Find where the given text appears and provide that cell's center as (x, y) coordinate. 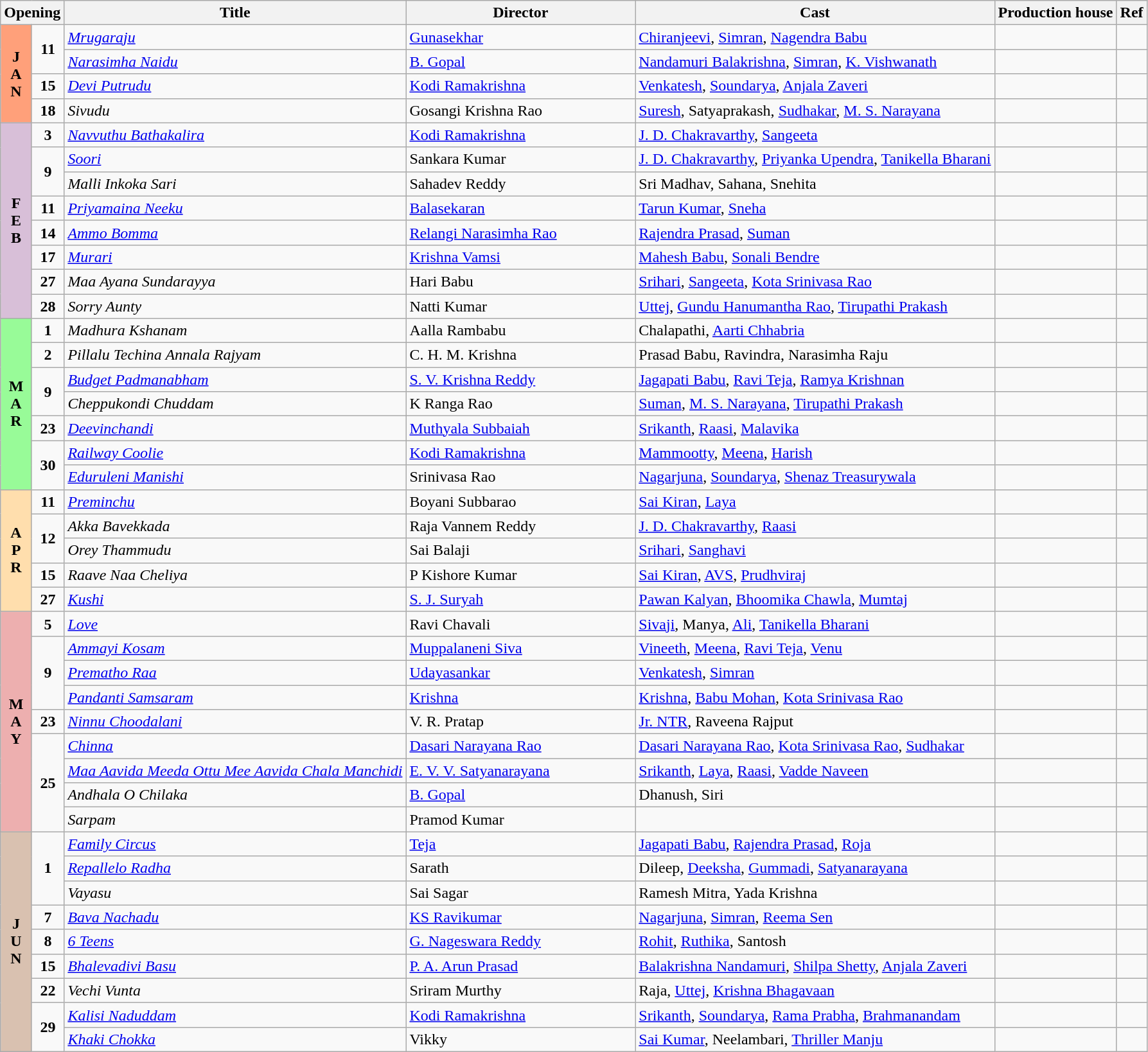
Family Circus (235, 844)
Director (520, 13)
Muppalaneni Siva (520, 648)
Jr. NTR, Raveena Rajput (815, 722)
Krishna Vamsi (520, 257)
Natti Kumar (520, 306)
Malli Inkoka Sari (235, 184)
6 Teens (235, 942)
Bava Nachadu (235, 917)
Cast (815, 13)
Venkatesh, Simran (815, 672)
Navvuthu Bathakalira (235, 135)
Hari Babu (520, 281)
Madhura Kshanam (235, 331)
Ammo Bomma (235, 232)
Chinna (235, 746)
Sri Madhav, Sahana, Snehita (815, 184)
Priyamaina Neeku (235, 208)
FEB (17, 220)
Jagapati Babu, Ravi Teja, Ramya Krishnan (815, 380)
Production house (1055, 13)
J. D. Chakravarthy, Sangeeta (815, 135)
Sorry Aunty (235, 306)
Vechi Vunta (235, 990)
Love (235, 624)
P Kishore Kumar (520, 575)
Pawan Kalyan, Bhoomika Chawla, Mumtaj (815, 599)
Prematho Raa (235, 672)
Sivaji, Manya, Ali, Tanikella Bharani (815, 624)
Uttej, Gundu Hanumantha Rao, Tirupathi Prakash (815, 306)
Title (235, 13)
Sai Sagar (520, 893)
Bhalevadivi Basu (235, 966)
Tarun Kumar, Sneha (815, 208)
Gunasekhar (520, 37)
Srihari, Sanghavi (815, 550)
22 (48, 990)
Akka Bavekkada (235, 526)
Sai Kumar, Neelambari, Thriller Manju (815, 1039)
Kalisi Naduddam (235, 1015)
KS Ravikumar (520, 917)
Relangi Narasimha Rao (520, 232)
Sahadev Reddy (520, 184)
Maa Ayana Sundarayya (235, 281)
Dileep, Deeksha, Gummadi, Satyanarayana (815, 868)
E. V. V. Satyanarayana (520, 771)
8 (48, 942)
Teja (520, 844)
Chalapathi, Aarti Chhabria (815, 331)
Balakrishna Nandamuri, Shilpa Shetty, Anjala Zaveri (815, 966)
G. Nageswara Reddy (520, 942)
J. D. Chakravarthy, Raasi (815, 526)
Krishna, Babu Mohan, Kota Srinivasa Rao (815, 697)
Sarath (520, 868)
30 (48, 465)
Sai Kiran, Laya (815, 502)
Soori (235, 159)
Orey Thammudu (235, 550)
Rajendra Prasad, Suman (815, 232)
Nandamuri Balakrishna, Simran, K. Vishwanath (815, 62)
Dhanush, Siri (815, 795)
Railway Coolie (235, 453)
Sivudu (235, 110)
2 (48, 355)
Sankara Kumar (520, 159)
Ref (1132, 13)
S. J. Suryah (520, 599)
Ravi Chavali (520, 624)
Raja Vannem Reddy (520, 526)
Prasad Babu, Ravindra, Narasimha Raju (815, 355)
Dasari Narayana Rao (520, 746)
Dasari Narayana Rao, Kota Srinivasa Rao, Sudhakar (815, 746)
Mahesh Babu, Sonali Bendre (815, 257)
Sai Kiran, AVS, Prudhviraj (815, 575)
Vayasu (235, 893)
Repallelo Radha (235, 868)
Cheppukondi Chuddam (235, 404)
Murari (235, 257)
5 (48, 624)
Deevinchandi (235, 428)
Sriram Murthy (520, 990)
Opening (32, 13)
Ramesh Mitra, Yada Krishna (815, 893)
Sarpam (235, 820)
7 (48, 917)
Mammootty, Meena, Harish (815, 453)
J. D. Chakravarthy, Priyanka Upendra, Tanikella Bharani (815, 159)
Krishna (520, 697)
APR (17, 550)
Balasekaran (520, 208)
MAR (17, 404)
29 (48, 1027)
17 (48, 257)
C. H. M. Krishna (520, 355)
MAY (17, 722)
18 (48, 110)
Srikanth, Raasi, Malavika (815, 428)
Udayasankar (520, 672)
Srinivasa Rao (520, 477)
Devi Putrudu (235, 86)
3 (48, 135)
Pandanti Samsaram (235, 697)
Gosangi Krishna Rao (520, 110)
Venkatesh, Soundarya, Anjala Zaveri (815, 86)
Nagarjuna, Soundarya, Shenaz Treasurywala (815, 477)
Mrugaraju (235, 37)
Rohit, Ruthika, Santosh (815, 942)
Nagarjuna, Simran, Reema Sen (815, 917)
Preminchu (235, 502)
Srikanth, Laya, Raasi, Vadde Naveen (815, 771)
Pramod Kumar (520, 820)
JAN (17, 74)
Pillalu Techina Annala Rajyam (235, 355)
JUN (17, 942)
K Ranga Rao (520, 404)
Boyani Subbarao (520, 502)
P. A. Arun Prasad (520, 966)
Suresh, Satyaprakash, Sudhakar, M. S. Narayana (815, 110)
V. R. Pratap (520, 722)
Chiranjeevi, Simran, Nagendra Babu (815, 37)
Jagapati Babu, Rajendra Prasad, Roja (815, 844)
Aalla Rambabu (520, 331)
28 (48, 306)
Suman, M. S. Narayana, Tirupathi Prakash (815, 404)
25 (48, 783)
Vineeth, Meena, Ravi Teja, Venu (815, 648)
Ammayi Kosam (235, 648)
Sai Balaji (520, 550)
S. V. Krishna Reddy (520, 380)
12 (48, 538)
Raave Naa Cheliya (235, 575)
Srikanth, Soundarya, Rama Prabha, Brahmanandam (815, 1015)
Maa Aavida Meeda Ottu Mee Aavida Chala Manchidi (235, 771)
14 (48, 232)
Srihari, Sangeeta, Kota Srinivasa Rao (815, 281)
Kushi (235, 599)
Vikky (520, 1039)
Narasimha Naidu (235, 62)
Raja, Uttej, Krishna Bhagavaan (815, 990)
Ninnu Choodalani (235, 722)
Muthyala Subbaiah (520, 428)
Budget Padmanabham (235, 380)
Khaki Chokka (235, 1039)
Andhala O Chilaka (235, 795)
Eduruleni Manishi (235, 477)
